Provide the (X, Y) coordinate of the cell's center where the given text is located.  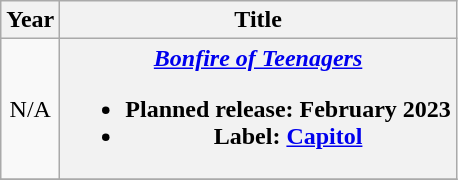
N/A (30, 109)
Bonfire of TeenagersPlanned release: February 2023Label: Capitol (258, 109)
Title (258, 20)
Year (30, 20)
